Pinpoint the cell where the given text exists, returning its [X, Y] midpoint coordinate. 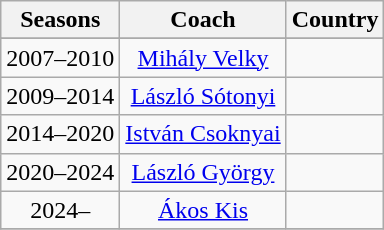
László Sótonyi [203, 96]
2009–2014 [60, 96]
2007–2010 [60, 58]
Country [335, 20]
2020–2024 [60, 172]
Ákos Kis [203, 210]
2024– [60, 210]
Seasons [60, 20]
István Csoknyai [203, 134]
Coach [203, 20]
Mihály Velky [203, 58]
László György [203, 172]
2014–2020 [60, 134]
